Pinpoint the cell where the given text exists, returning its [X, Y] midpoint coordinate. 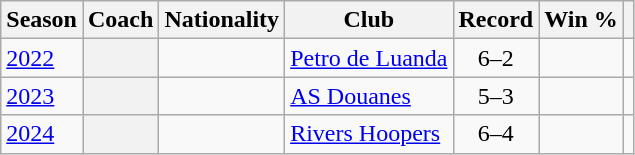
Win % [582, 20]
2024 [42, 134]
Coach [120, 20]
Nationality [222, 20]
Petro de Luanda [369, 58]
Rivers Hoopers [369, 134]
Season [42, 20]
AS Douanes [369, 96]
2023 [42, 96]
2022 [42, 58]
5–3 [496, 96]
6–2 [496, 58]
Record [496, 20]
6–4 [496, 134]
Club [369, 20]
